Extract the [X, Y] coordinate from the center of the cell holding the provided text.  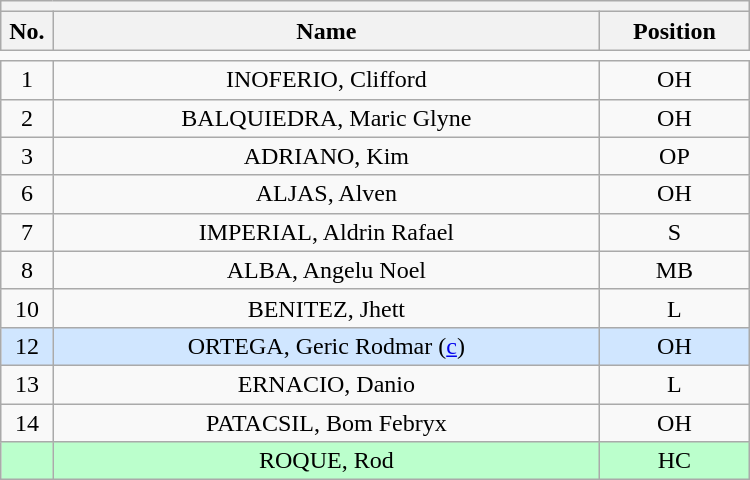
INOFERIO, Clifford [326, 80]
14 [27, 423]
Position [675, 31]
HC [675, 461]
IMPERIAL, Aldrin Rafael [326, 232]
6 [27, 194]
12 [27, 346]
ADRIANO, Kim [326, 156]
ORTEGA, Geric Rodmar (c) [326, 346]
ROQUE, Rod [326, 461]
13 [27, 384]
ALJAS, Alven [326, 194]
BENITEZ, Jhett [326, 308]
3 [27, 156]
1 [27, 80]
ERNACIO, Danio [326, 384]
ALBA, Angelu Noel [326, 270]
8 [27, 270]
7 [27, 232]
BALQUIEDRA, Maric Glyne [326, 118]
10 [27, 308]
No. [27, 31]
Name [326, 31]
PATACSIL, Bom Febryx [326, 423]
2 [27, 118]
OP [675, 156]
MB [675, 270]
S [675, 232]
